Return the (x, y) coordinate for the center point of the cell that contains the specified text.  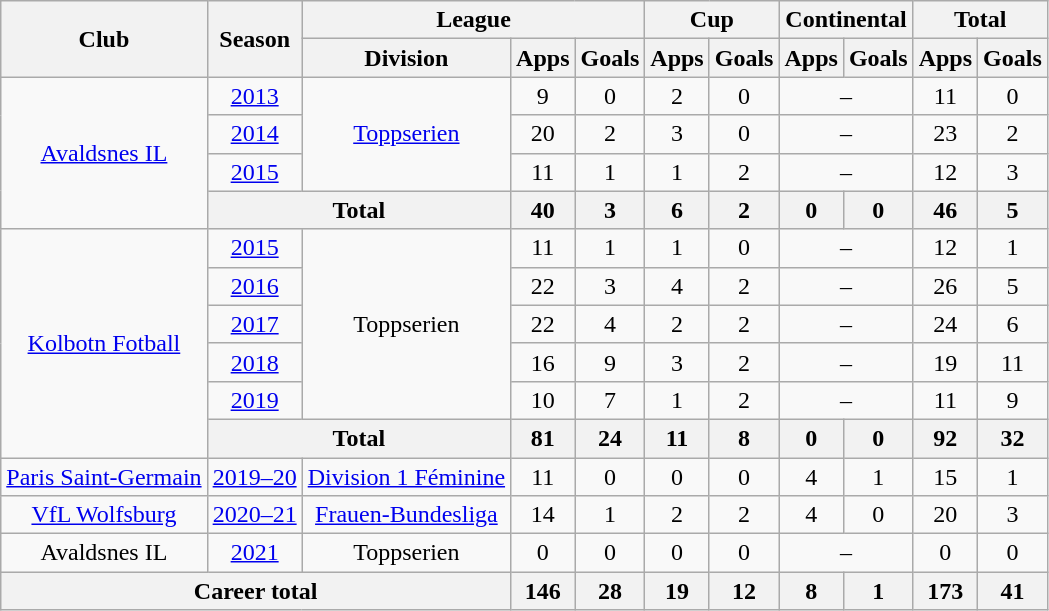
40 (543, 210)
146 (543, 591)
Kolbotn Fotball (104, 343)
Career total (256, 591)
2020–21 (254, 515)
Division (406, 58)
28 (610, 591)
Division 1 Féminine (406, 477)
32 (1013, 438)
2021 (254, 553)
2018 (254, 362)
173 (945, 591)
16 (543, 362)
46 (945, 210)
26 (945, 286)
2019 (254, 400)
23 (945, 134)
2013 (254, 96)
7 (610, 400)
10 (543, 400)
Continental (846, 20)
2019–20 (254, 477)
VfL Wolfsburg (104, 515)
15 (945, 477)
Club (104, 39)
92 (945, 438)
League (474, 20)
81 (543, 438)
Paris Saint-Germain (104, 477)
2017 (254, 324)
Frauen-Bundesliga (406, 515)
2014 (254, 134)
14 (543, 515)
41 (1013, 591)
Cup (712, 20)
Season (254, 39)
2016 (254, 286)
